Capture the cell that displays the provided text and extract its (x, y) central coordinate. 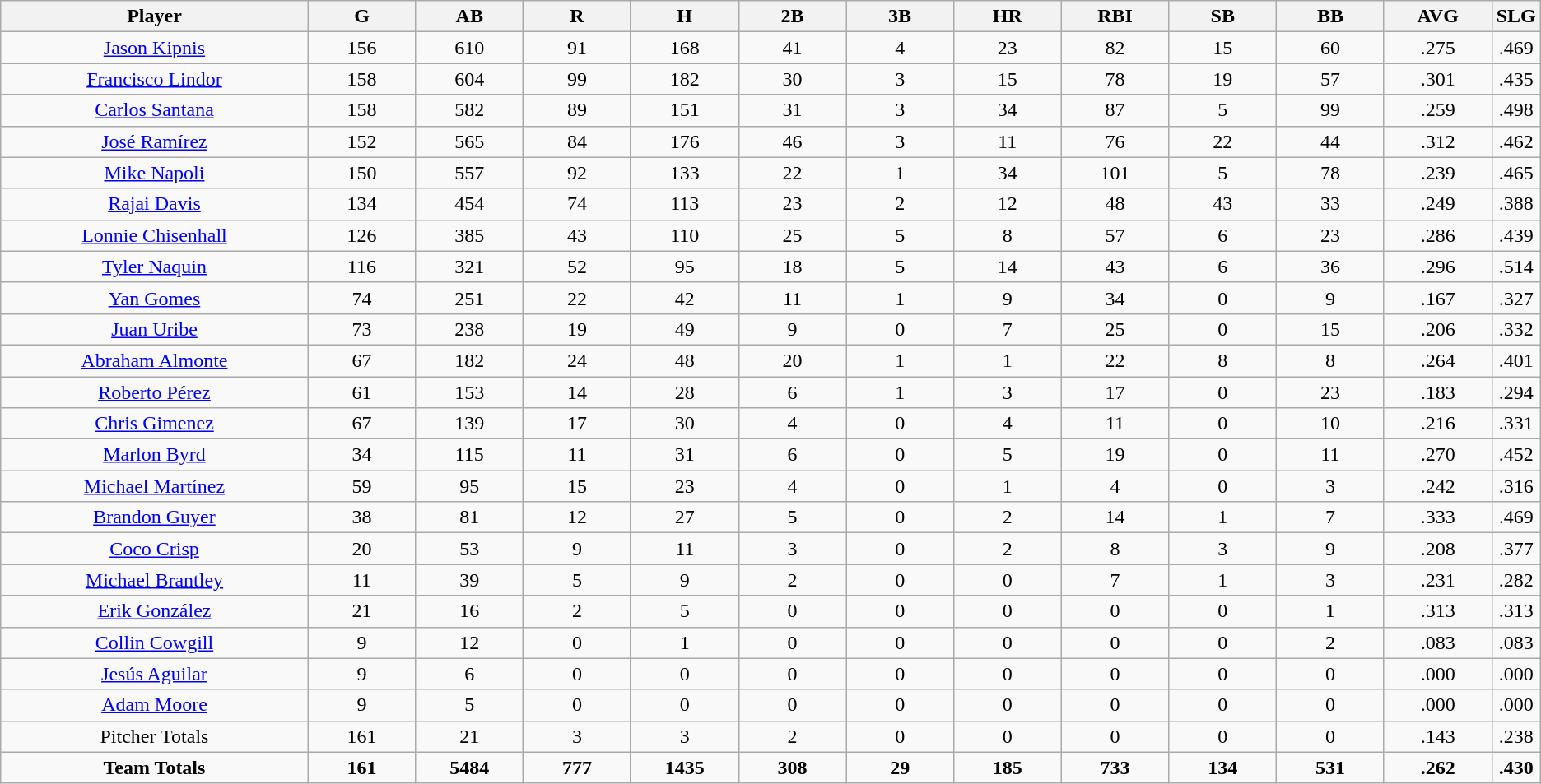
10 (1330, 424)
.282 (1516, 580)
33 (1330, 204)
2B (792, 16)
.249 (1437, 204)
150 (362, 173)
61 (362, 392)
44 (1330, 141)
.167 (1437, 298)
238 (469, 329)
454 (469, 204)
531 (1330, 768)
AVG (1437, 16)
.286 (1437, 235)
89 (578, 110)
Michael Martínez (155, 486)
.388 (1516, 204)
Michael Brantley (155, 580)
5484 (469, 768)
38 (362, 517)
76 (1115, 141)
.275 (1437, 48)
139 (469, 424)
.331 (1516, 424)
156 (362, 48)
52 (578, 267)
49 (685, 329)
Yan Gomes (155, 298)
.514 (1516, 267)
G (362, 16)
SB (1223, 16)
152 (362, 141)
115 (469, 455)
H (685, 16)
113 (685, 204)
116 (362, 267)
81 (469, 517)
92 (578, 173)
557 (469, 173)
Lonnie Chisenhall (155, 235)
Collin Cowgill (155, 643)
Mike Napoli (155, 173)
.242 (1437, 486)
42 (685, 298)
.435 (1516, 79)
185 (1008, 768)
565 (469, 141)
Juan Uribe (155, 329)
84 (578, 141)
176 (685, 141)
87 (1115, 110)
.239 (1437, 173)
.238 (1516, 736)
321 (469, 267)
16 (469, 611)
Tyler Naquin (155, 267)
110 (685, 235)
101 (1115, 173)
Coco Crisp (155, 549)
385 (469, 235)
.465 (1516, 173)
604 (469, 79)
HR (1008, 16)
.312 (1437, 141)
.264 (1437, 360)
José Ramírez (155, 141)
1435 (685, 768)
BB (1330, 16)
Team Totals (155, 768)
.259 (1437, 110)
151 (685, 110)
Carlos Santana (155, 110)
82 (1115, 48)
.208 (1437, 549)
.452 (1516, 455)
73 (362, 329)
24 (578, 360)
126 (362, 235)
.439 (1516, 235)
53 (469, 549)
36 (1330, 267)
133 (685, 173)
Adam Moore (155, 705)
Jesús Aguilar (155, 674)
.296 (1437, 267)
308 (792, 768)
Francisco Lindor (155, 79)
.430 (1516, 768)
59 (362, 486)
.216 (1437, 424)
Roberto Pérez (155, 392)
Abraham Almonte (155, 360)
168 (685, 48)
18 (792, 267)
Pitcher Totals (155, 736)
.377 (1516, 549)
.498 (1516, 110)
46 (792, 141)
.462 (1516, 141)
.143 (1437, 736)
.333 (1437, 517)
.294 (1516, 392)
Marlon Byrd (155, 455)
Brandon Guyer (155, 517)
Rajai Davis (155, 204)
733 (1115, 768)
39 (469, 580)
Chris Gimenez (155, 424)
SLG (1516, 16)
Erik González (155, 611)
60 (1330, 48)
28 (685, 392)
.401 (1516, 360)
.301 (1437, 79)
.183 (1437, 392)
RBI (1115, 16)
582 (469, 110)
3B (901, 16)
777 (578, 768)
251 (469, 298)
.332 (1516, 329)
.316 (1516, 486)
.327 (1516, 298)
41 (792, 48)
.262 (1437, 768)
Player (155, 16)
.270 (1437, 455)
610 (469, 48)
91 (578, 48)
.231 (1437, 580)
Jason Kipnis (155, 48)
29 (901, 768)
.206 (1437, 329)
27 (685, 517)
153 (469, 392)
R (578, 16)
AB (469, 16)
